Determine the [x, y] coordinate at the center of the cell enclosing the given text.  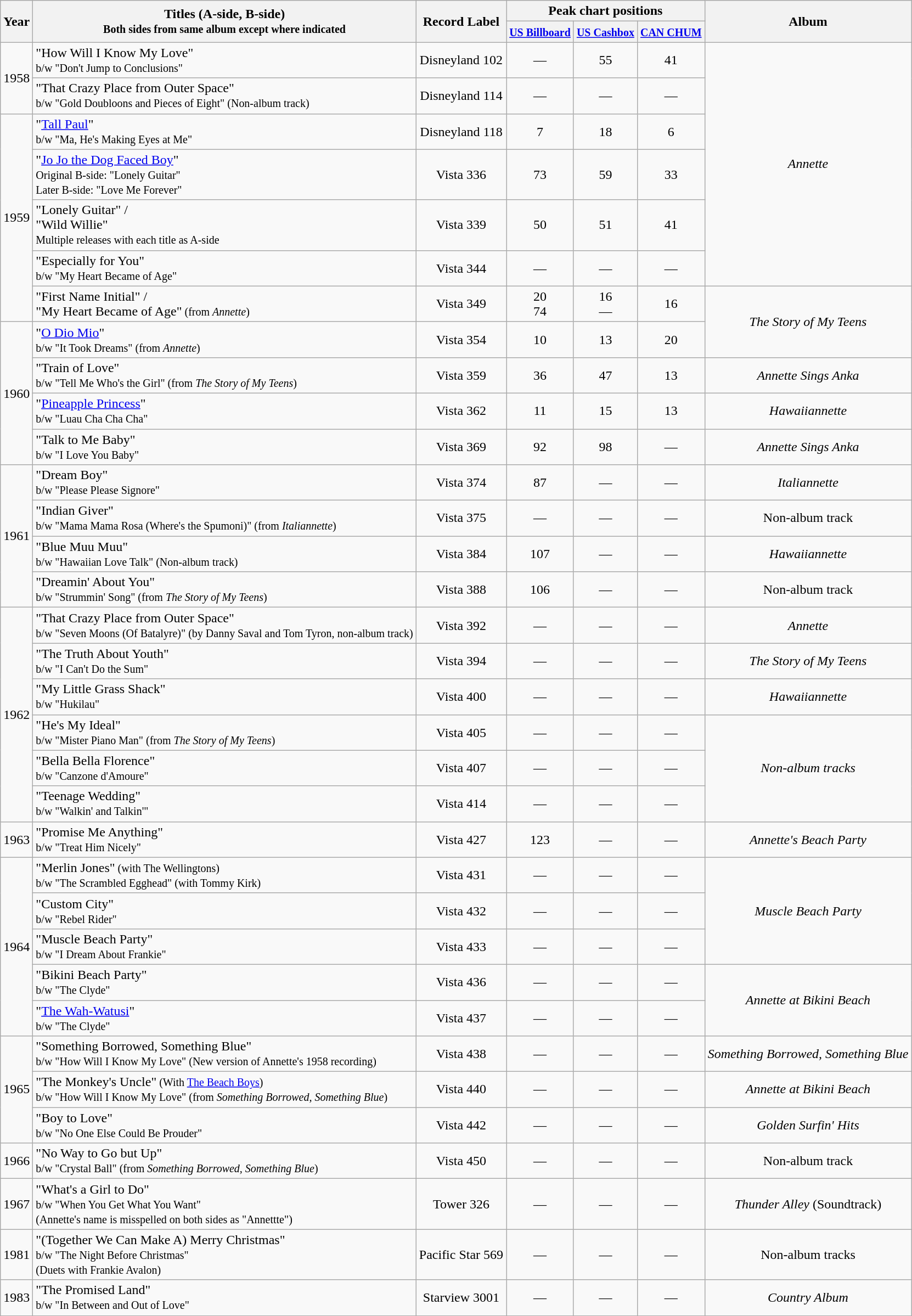
Tower 326 [461, 1204]
92 [540, 447]
1983 [16, 1297]
"Train of Love"b/w "Tell Me Who's the Girl" (from The Story of My Teens) [224, 375]
US Cashbox [605, 32]
1965 [16, 1090]
87 [540, 483]
Disneyland 118 [461, 132]
"Dream Boy"b/w "Please Please Signore" [224, 483]
"Dreamin' About You"b/w "Strummin' Song" (from The Story of My Teens) [224, 589]
CAN CHUM [671, 32]
123 [540, 840]
Vista 400 [461, 697]
Country Album [808, 1297]
1960 [16, 393]
"Bella Bella Florence"b/w "Canzone d'Amoure" [224, 768]
Vista 436 [461, 982]
"Boy to Love"b/w "No One Else Could Be Prouder" [224, 1125]
16 [671, 304]
Golden Surfin' Hits [808, 1125]
11 [540, 410]
Annette's Beach Party [808, 840]
50 [540, 225]
1958 [16, 78]
"Talk to Me Baby"b/w "I Love You Baby" [224, 447]
1962 [16, 715]
"Blue Muu Muu"b/w "Hawaiian Love Talk" (Non-album track) [224, 554]
"O Dio Mio"b/w "It Took Dreams" (from Annette) [224, 339]
"That Crazy Place from Outer Space"b/w "Seven Moons (Of Batalyre)" (by Danny Saval and Tom Tyron, non-album track) [224, 626]
59 [605, 175]
"Tall Paul"b/w "Ma, He's Making Eyes at Me" [224, 132]
Vista 407 [461, 768]
Vista 339 [461, 225]
1961 [16, 536]
Vista 388 [461, 589]
Muscle Beach Party [808, 911]
Vista 336 [461, 175]
Vista 432 [461, 911]
Vista 437 [461, 1017]
"Lonely Guitar" /"Wild Willie"Multiple releases with each title as A-side [224, 225]
Vista 440 [461, 1090]
Vista 450 [461, 1161]
1959 [16, 217]
Vista 438 [461, 1054]
47 [605, 375]
Year [16, 21]
51 [605, 225]
Vista 362 [461, 410]
US Billboard [540, 32]
Vista 392 [461, 626]
1963 [16, 840]
"The Truth About Youth"b/w "I Can't Do the Sum" [224, 661]
"Teenage Wedding"b/w "Walkin' and Talkin'" [224, 803]
1981 [16, 1255]
Vista 375 [461, 518]
1967 [16, 1204]
"That Crazy Place from Outer Space"b/w "Gold Doubloons and Pieces of Eight" (Non-album track) [224, 95]
Vista 359 [461, 375]
1964 [16, 946]
Something Borrowed, Something Blue [808, 1054]
15 [605, 410]
"Muscle Beach Party"b/w "I Dream About Frankie" [224, 946]
10 [540, 339]
Vista 354 [461, 339]
Peak chart positions [606, 11]
Italiannette [808, 483]
Titles (A-side, B-side)Both sides from same album except where indicated [224, 21]
Vista 433 [461, 946]
"Indian Giver"b/w "Mama Mama Rosa (Where's the Spumoni)" (from Italiannette) [224, 518]
55 [605, 60]
7 [540, 132]
"Custom City"b/w "Rebel Rider" [224, 911]
Vista 384 [461, 554]
"Pineapple Princess"b/w "Luau Cha Cha Cha" [224, 410]
Thunder Alley (Soundtrack) [808, 1204]
"The Monkey's Uncle" (With The Beach Boys)b/w "How Will I Know My Love" (from Something Borrowed, Something Blue) [224, 1090]
Record Label [461, 21]
Vista 431 [461, 875]
Vista 405 [461, 732]
106 [540, 589]
"Bikini Beach Party"b/w "The Clyde" [224, 982]
Vista 369 [461, 447]
Vista 394 [461, 661]
Disneyland 102 [461, 60]
"Jo Jo the Dog Faced Boy"Original B-side: "Lonely Guitar"Later B-side: "Love Me Forever" [224, 175]
Vista 374 [461, 483]
1966 [16, 1161]
Pacific Star 569 [461, 1255]
2074 [540, 304]
Vista 349 [461, 304]
"How Will I Know My Love"b/w "Don't Jump to Conclusions" [224, 60]
"No Way to Go but Up"b/w "Crystal Ball" (from Something Borrowed, Something Blue) [224, 1161]
"What's a Girl to Do"b/w "When You Get What You Want"(Annette's name is misspelled on both sides as "Annettte") [224, 1204]
Disneyland 114 [461, 95]
"First Name Initial" /"My Heart Became of Age" (from Annette) [224, 304]
20 [671, 339]
"He's My Ideal"b/w "Mister Piano Man" (from The Story of My Teens) [224, 732]
"Promise Me Anything"b/w "Treat Him Nicely" [224, 840]
16— [605, 304]
Vista 442 [461, 1125]
Vista 427 [461, 840]
"My Little Grass Shack"b/w "Hukilau" [224, 697]
36 [540, 375]
"Merlin Jones" (with The Wellingtons)b/w "The Scrambled Egghead" (with Tommy Kirk) [224, 875]
33 [671, 175]
"(Together We Can Make A) Merry Christmas"b/w "The Night Before Christmas"(Duets with Frankie Avalon) [224, 1255]
6 [671, 132]
"Especially for You"b/w "My Heart Became of Age" [224, 268]
"The Promised Land"b/w "In Between and Out of Love" [224, 1297]
Album [808, 21]
73 [540, 175]
Vista 414 [461, 803]
Starview 3001 [461, 1297]
98 [605, 447]
"Something Borrowed, Something Blue"b/w "How Will I Know My Love" (New version of Annette's 1958 recording) [224, 1054]
Vista 344 [461, 268]
107 [540, 554]
"The Wah-Watusi"b/w "The Clyde" [224, 1017]
18 [605, 132]
